Pinpoint the cell where the given text exists, returning its (x, y) midpoint coordinate. 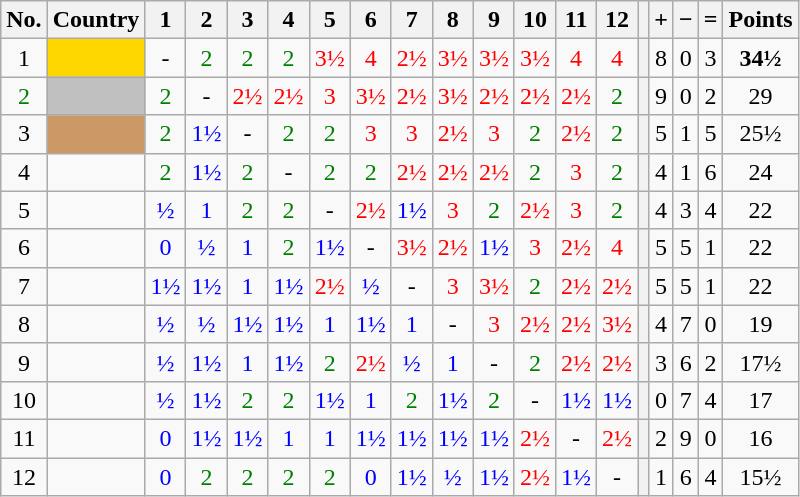
34½ (760, 58)
16 (760, 438)
17 (760, 400)
Points (760, 20)
= (710, 20)
+ (662, 20)
Country (96, 20)
15½ (760, 477)
− (686, 20)
25½ (760, 134)
17½ (760, 362)
24 (760, 172)
29 (760, 96)
19 (760, 324)
No. (24, 20)
